Find where the given text appears and provide that cell's center as [X, Y] coordinate. 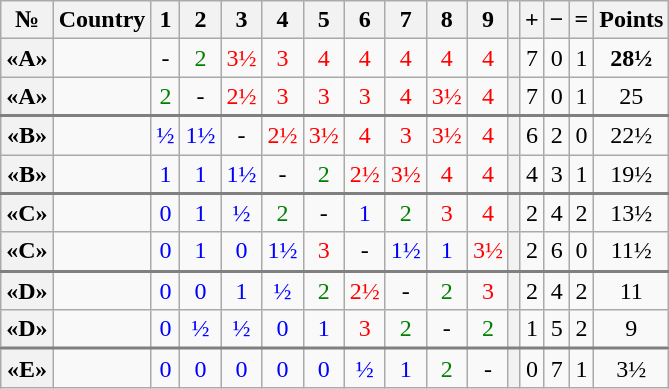
= [582, 20]
25 [632, 96]
28½ [632, 58]
11½ [632, 252]
8 [446, 20]
№ [27, 20]
+ [532, 20]
Country [102, 20]
− [556, 20]
13½ [632, 212]
Points [632, 20]
22½ [632, 136]
«E» [27, 368]
11 [632, 290]
19½ [632, 174]
